Find where the given text appears and provide that cell's center as (x, y) coordinate. 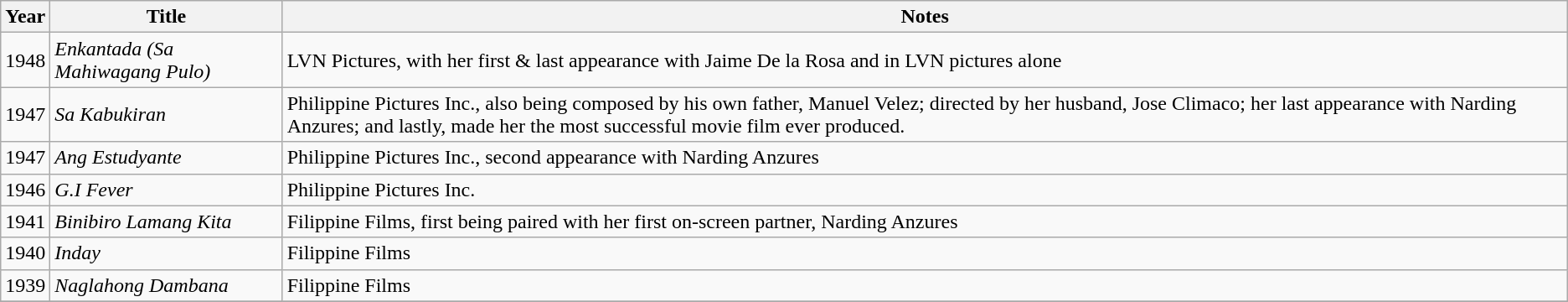
Inday (166, 253)
Naglahong Dambana (166, 285)
1941 (25, 221)
Ang Estudyante (166, 158)
1940 (25, 253)
Title (166, 17)
LVN Pictures, with her first & last appearance with Jaime De la Rosa and in LVN pictures alone (925, 60)
Notes (925, 17)
Philippine Pictures Inc., second appearance with Narding Anzures (925, 158)
Binibiro Lamang Kita (166, 221)
Sa Kabukiran (166, 114)
1939 (25, 285)
Year (25, 17)
1946 (25, 190)
Filippine Films, first being paired with her first on-screen partner, Narding Anzures (925, 221)
Philippine Pictures Inc. (925, 190)
G.I Fever (166, 190)
Enkantada (Sa Mahiwagang Pulo) (166, 60)
1948 (25, 60)
